For the text-containing cell, return its midpoint in (X, Y) coordinate format. 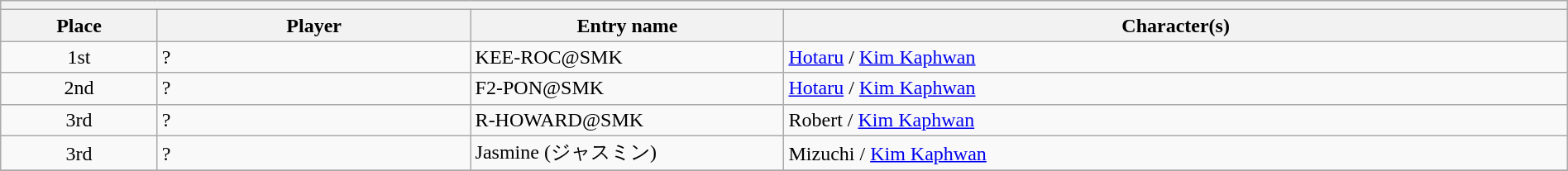
Place (79, 26)
F2-PON@SMK (627, 88)
KEE-ROC@SMK (627, 57)
2nd (79, 88)
1st (79, 57)
Mizuchi / Kim Kaphwan (1176, 154)
Entry name (627, 26)
Jasmine (ジャスミン) (627, 154)
Robert / Kim Kaphwan (1176, 120)
Character(s) (1176, 26)
R-HOWARD@SMK (627, 120)
Player (314, 26)
